Locate the cell with the specified text and output its (X, Y) center coordinate. 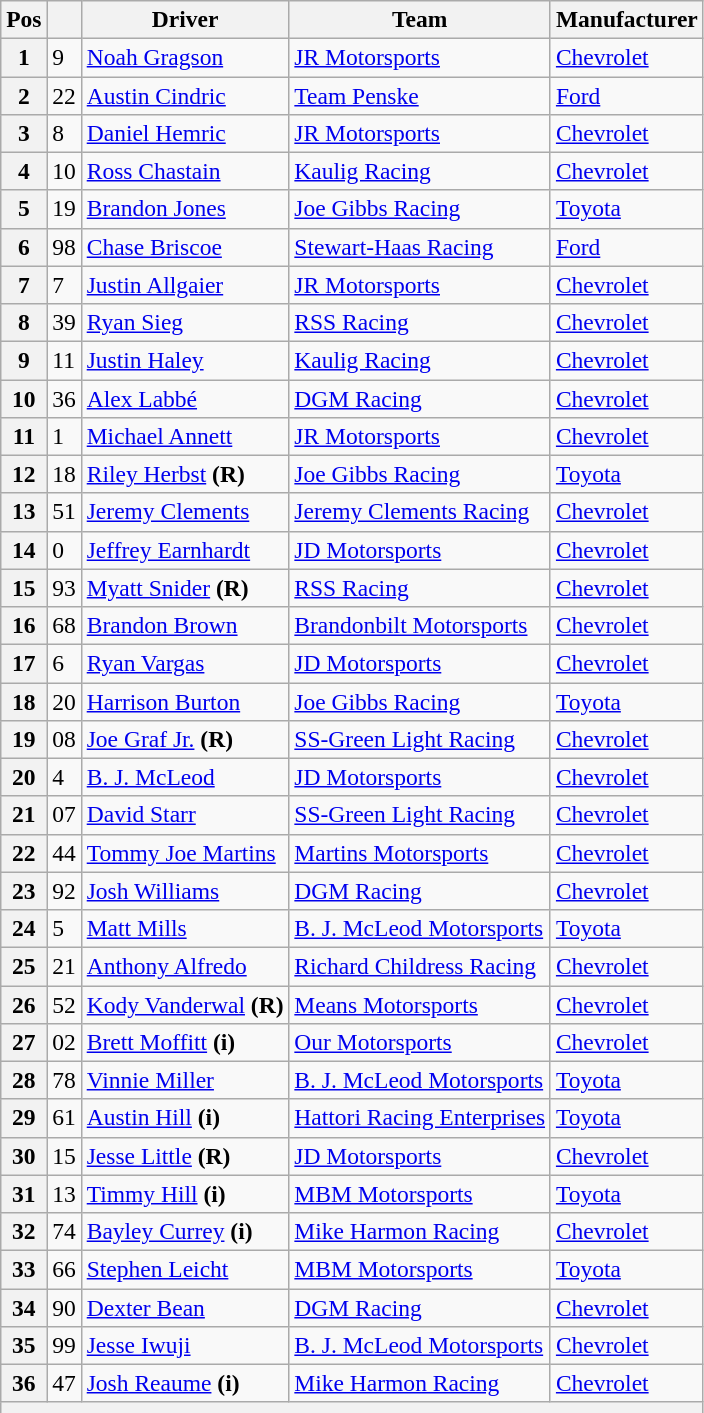
24 (24, 928)
Austin Hill (i) (185, 1118)
Timmy Hill (i) (185, 1194)
Dexter Bean (185, 1307)
61 (64, 1118)
Means Motorsports (420, 1004)
99 (64, 1345)
Tommy Joe Martins (185, 853)
Hattori Racing Enterprises (420, 1118)
Justin Haley (185, 360)
Driver (185, 19)
Martins Motorsports (420, 853)
David Starr (185, 815)
23 (24, 891)
Austin Cindric (185, 95)
Team Penske (420, 95)
68 (64, 625)
Pos (24, 19)
Michael Annett (185, 436)
Ryan Sieg (185, 322)
66 (64, 1269)
98 (64, 247)
08 (64, 739)
Noah Gragson (185, 57)
33 (24, 1269)
Team (420, 19)
Justin Allgaier (185, 285)
17 (24, 663)
34 (24, 1307)
27 (24, 1042)
Brett Moffitt (i) (185, 1042)
Manufacturer (626, 19)
Kody Vanderwal (R) (185, 1004)
90 (64, 1307)
78 (64, 1080)
Our Motorsports (420, 1042)
Josh Williams (185, 891)
74 (64, 1231)
Brandon Brown (185, 625)
Myatt Snider (R) (185, 588)
Alex Labbé (185, 398)
Brandon Jones (185, 209)
Harrison Burton (185, 701)
12 (24, 474)
26 (24, 1004)
Chase Briscoe (185, 247)
31 (24, 1194)
2 (24, 95)
25 (24, 966)
28 (24, 1080)
Jesse Little (R) (185, 1156)
92 (64, 891)
29 (24, 1118)
Bayley Currey (i) (185, 1231)
16 (24, 625)
B. J. McLeod (185, 777)
52 (64, 1004)
32 (24, 1231)
44 (64, 853)
Richard Childress Racing (420, 966)
Stewart-Haas Racing (420, 247)
3 (24, 133)
Stephen Leicht (185, 1269)
Josh Reaume (i) (185, 1383)
Brandonbilt Motorsports (420, 625)
35 (24, 1345)
Jeremy Clements Racing (420, 512)
Daniel Hemric (185, 133)
51 (64, 512)
Riley Herbst (R) (185, 474)
Ryan Vargas (185, 663)
02 (64, 1042)
30 (24, 1156)
0 (64, 550)
Ross Chastain (185, 171)
07 (64, 815)
Matt Mills (185, 928)
Jeffrey Earnhardt (185, 550)
Vinnie Miller (185, 1080)
Jesse Iwuji (185, 1345)
Anthony Alfredo (185, 966)
39 (64, 322)
47 (64, 1383)
Joe Graf Jr. (R) (185, 739)
Jeremy Clements (185, 512)
93 (64, 588)
14 (24, 550)
